Determine the (X, Y) coordinate at the center of the cell enclosing the given text.  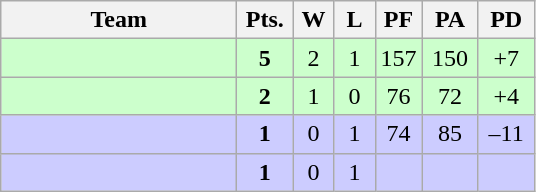
PD (506, 20)
150 (450, 58)
Pts. (265, 20)
+7 (506, 58)
5 (265, 58)
72 (450, 96)
PF (398, 20)
85 (450, 134)
–11 (506, 134)
Team (119, 20)
157 (398, 58)
W (314, 20)
L (354, 20)
PA (450, 20)
74 (398, 134)
+4 (506, 96)
76 (398, 96)
